Determine the (X, Y) coordinate at the center of the cell enclosing the given text.  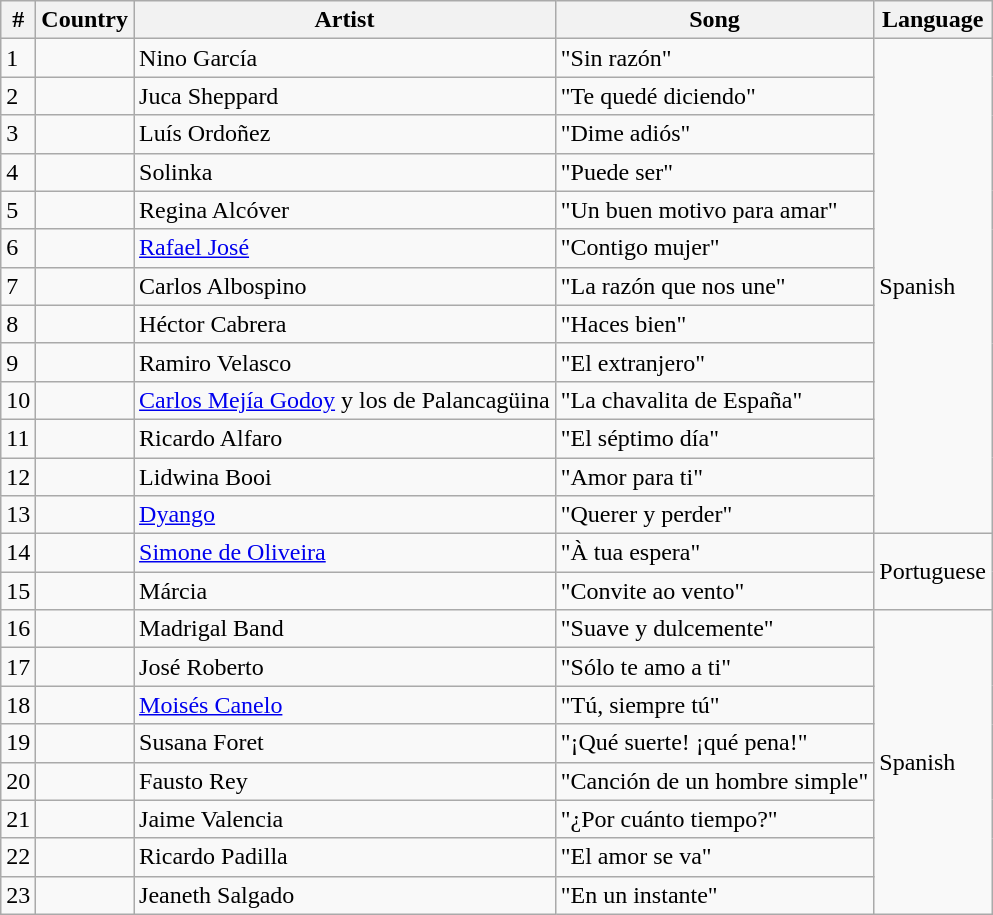
"Te quedé diciendo" (714, 96)
2 (18, 96)
Song (714, 20)
Madrigal Band (345, 629)
5 (18, 210)
16 (18, 629)
Country (85, 20)
"À tua espera" (714, 553)
"Puede ser" (714, 172)
Jaime Valencia (345, 819)
# (18, 20)
Simone de Oliveira (345, 553)
Language (933, 20)
Regina Alcóver (345, 210)
"Canción de un hombre simple" (714, 781)
Portuguese (933, 572)
3 (18, 134)
Luís Ordoñez (345, 134)
13 (18, 515)
"Sin razón" (714, 58)
Solinka (345, 172)
8 (18, 324)
"Dime adiós" (714, 134)
"La razón que nos une" (714, 286)
Artist (345, 20)
Juca Sheppard (345, 96)
"Suave y dulcemente" (714, 629)
11 (18, 438)
"El séptimo día" (714, 438)
"Amor para ti" (714, 477)
4 (18, 172)
20 (18, 781)
10 (18, 400)
"Un buen motivo para amar" (714, 210)
14 (18, 553)
Moisés Canelo (345, 705)
Márcia (345, 591)
Lidwina Booi (345, 477)
"Tú, siempre tú" (714, 705)
"La chavalita de España" (714, 400)
"Convite ao vento" (714, 591)
12 (18, 477)
"Contigo mujer" (714, 248)
17 (18, 667)
Carlos Albospino (345, 286)
"En un instante" (714, 895)
Fausto Rey (345, 781)
Nino García (345, 58)
Dyango (345, 515)
15 (18, 591)
"El extranjero" (714, 362)
6 (18, 248)
"Haces bien" (714, 324)
"Querer y perder" (714, 515)
Héctor Cabrera (345, 324)
"Sólo te amo a ti" (714, 667)
José Roberto (345, 667)
Ricardo Alfaro (345, 438)
18 (18, 705)
1 (18, 58)
"¡Qué suerte! ¡qué pena!" (714, 743)
19 (18, 743)
Jeaneth Salgado (345, 895)
Susana Foret (345, 743)
7 (18, 286)
"¿Por cuánto tiempo?" (714, 819)
9 (18, 362)
Ramiro Velasco (345, 362)
"El amor se va" (714, 857)
Rafael José (345, 248)
Carlos Mejía Godoy y los de Palancagüina (345, 400)
21 (18, 819)
Ricardo Padilla (345, 857)
23 (18, 895)
22 (18, 857)
